Scan for the cell matching the given text and deliver its [x, y] coordinate at center. 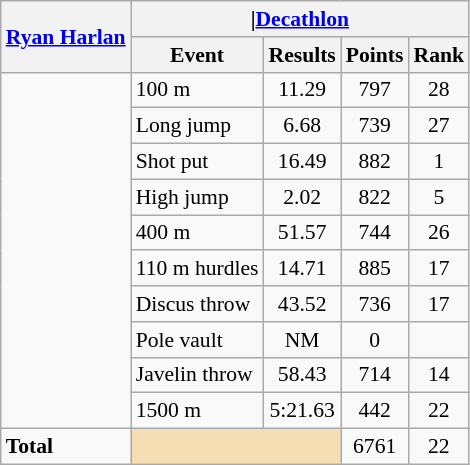
NM [302, 340]
744 [375, 233]
2.02 [302, 197]
400 m [198, 233]
26 [440, 233]
6.68 [302, 126]
51.57 [302, 233]
Points [375, 55]
43.52 [302, 304]
0 [375, 340]
Shot put [198, 162]
822 [375, 197]
58.43 [302, 375]
14.71 [302, 269]
Ryan Harlan [66, 36]
110 m hurdles [198, 269]
5:21.63 [302, 411]
Total [66, 447]
11.29 [302, 90]
Discus throw [198, 304]
16.49 [302, 162]
High jump [198, 197]
736 [375, 304]
Event [198, 55]
5 [440, 197]
1 [440, 162]
Pole vault [198, 340]
442 [375, 411]
882 [375, 162]
Results [302, 55]
100 m [198, 90]
Rank [440, 55]
|Decathlon [300, 19]
28 [440, 90]
885 [375, 269]
Javelin throw [198, 375]
27 [440, 126]
714 [375, 375]
14 [440, 375]
Long jump [198, 126]
739 [375, 126]
797 [375, 90]
1500 m [198, 411]
6761 [375, 447]
